Search for the cell housing the specified text and yield its [x, y] center coordinate. 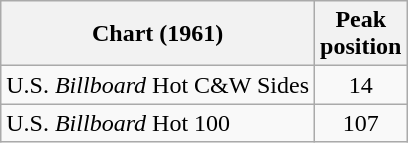
107 [361, 123]
U.S. Billboard Hot C&W Sides [158, 85]
14 [361, 85]
U.S. Billboard Hot 100 [158, 123]
Peakposition [361, 34]
Chart (1961) [158, 34]
